Locate the cell with the specified text and output its [x, y] center coordinate. 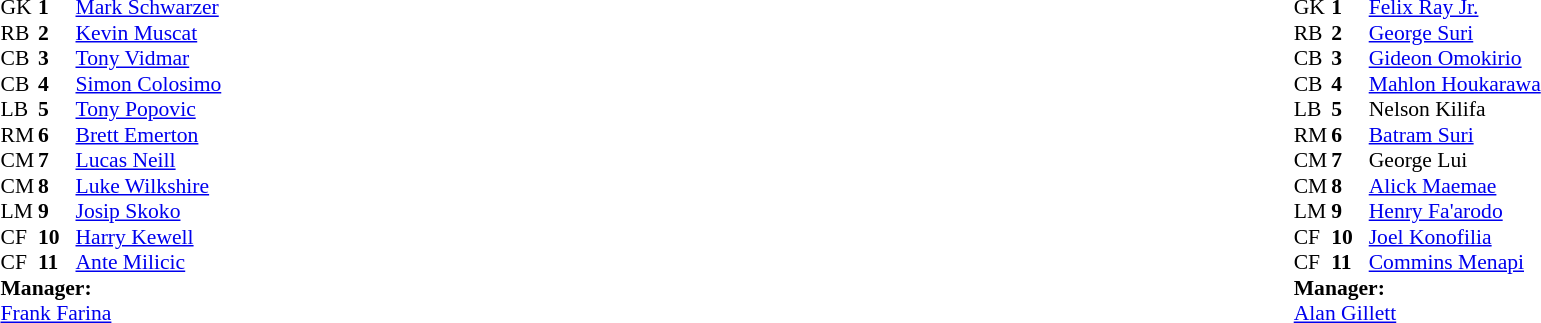
Simon Colosimo [149, 84]
Kevin Muscat [149, 33]
Tony Vidmar [149, 59]
Josip Skoko [149, 211]
George Suri [1455, 33]
Alick Maemae [1455, 186]
Mahlon Houkarawa [1455, 84]
Tony Popovic [149, 109]
Joel Konofilia [1455, 237]
Lucas Neill [149, 161]
Ante Milicic [149, 263]
Harry Kewell [149, 237]
George Lui [1455, 161]
Gideon Omokirio [1455, 59]
Brett Emerton [149, 135]
Nelson Kilifa [1455, 109]
Henry Fa'arodo [1455, 211]
Commins Menapi [1455, 263]
Luke Wilkshire [149, 186]
Batram Suri [1455, 135]
